Return the (X, Y) coordinate for the center point of the cell that contains the specified text.  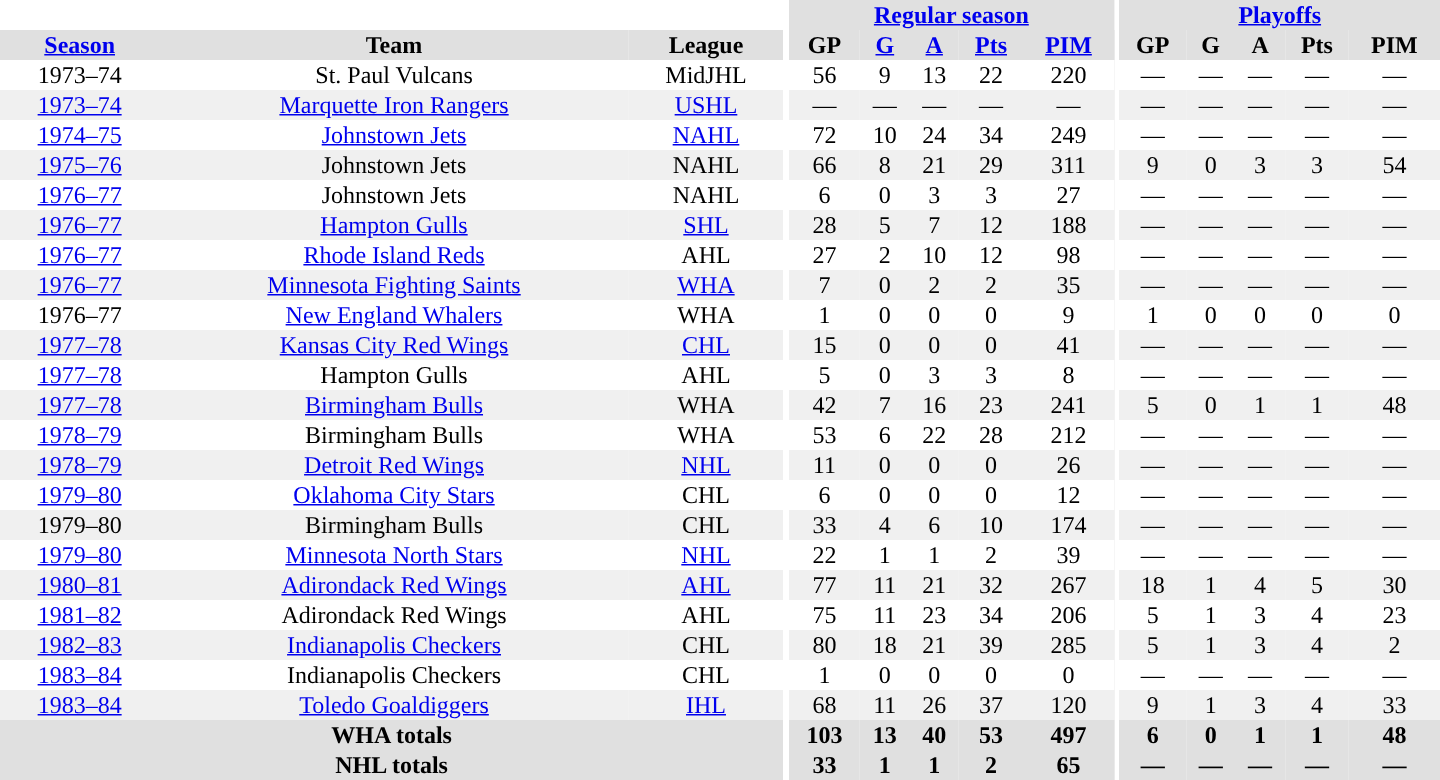
30 (1394, 585)
285 (1068, 645)
USHL (706, 105)
Oklahoma City Stars (394, 495)
32 (991, 585)
Minnesota North Stars (394, 555)
497 (1068, 735)
267 (1068, 585)
65 (1068, 765)
241 (1068, 405)
Minnesota Fighting Saints (394, 285)
174 (1068, 525)
16 (934, 405)
220 (1068, 75)
120 (1068, 705)
42 (824, 405)
56 (824, 75)
Detroit Red Wings (394, 465)
1975–76 (80, 165)
Rhode Island Reds (394, 255)
29 (991, 165)
NHL totals (392, 765)
35 (1068, 285)
66 (824, 165)
1980–81 (80, 585)
68 (824, 705)
Marquette Iron Rangers (394, 105)
77 (824, 585)
103 (824, 735)
Season (80, 45)
80 (824, 645)
15 (824, 345)
Team (394, 45)
311 (1068, 165)
New England Whalers (394, 315)
212 (1068, 435)
WHA totals (392, 735)
Playoffs (1280, 15)
1981–82 (80, 615)
1982–83 (80, 645)
League (706, 45)
37 (991, 705)
St. Paul Vulcans (394, 75)
24 (934, 135)
98 (1068, 255)
Regular season (952, 15)
206 (1068, 615)
188 (1068, 225)
MidJHL (706, 75)
IHL (706, 705)
75 (824, 615)
249 (1068, 135)
Kansas City Red Wings (394, 345)
1974–75 (80, 135)
54 (1394, 165)
SHL (706, 225)
72 (824, 135)
41 (1068, 345)
40 (934, 735)
Toledo Goaldiggers (394, 705)
